Capture the cell that displays the provided text and extract its [X, Y] central coordinate. 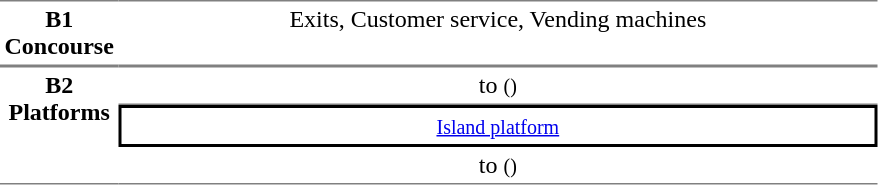
B1Concourse [59, 33]
B2Platforms [59, 125]
Exits, Customer service, Vending machines [498, 33]
Island platform [498, 126]
